Pinpoint the cell where the given text exists, returning its [x, y] midpoint coordinate. 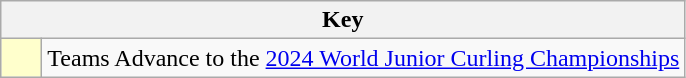
Teams Advance to the 2024 World Junior Curling Championships [364, 58]
Key [343, 20]
